Capture the cell that displays the provided text and extract its [x, y] central coordinate. 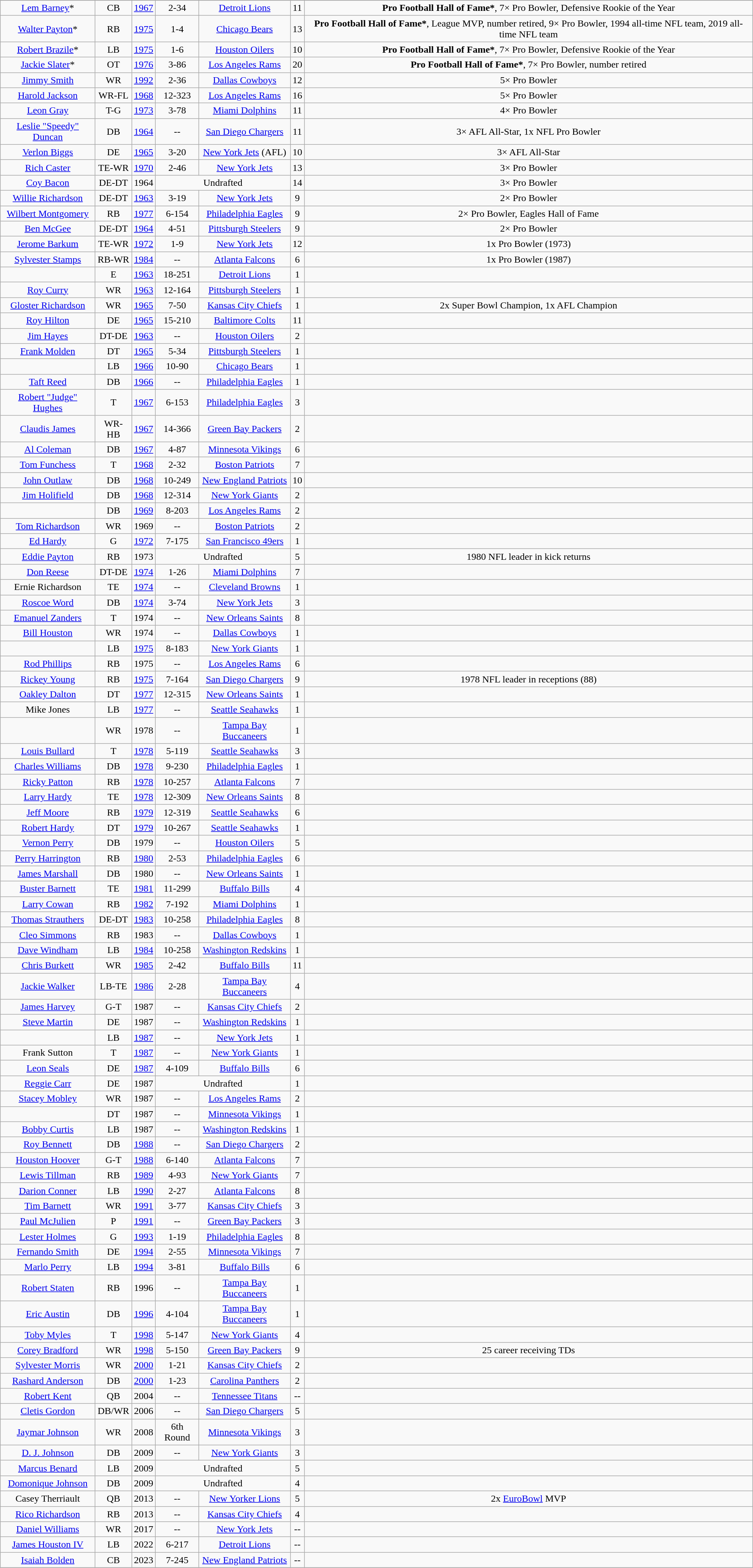
Robert Hardy [48, 828]
2-53 [177, 858]
4-51 [177, 229]
6-154 [177, 214]
Roy Bennett [48, 1145]
Jackie Walker [48, 986]
Ricky Patton [48, 782]
Roy Hilton [48, 321]
1992 [143, 80]
1989 [143, 1175]
1980 NFL leader in kick returns [529, 557]
3-86 [177, 65]
2-28 [177, 986]
Rickey Young [48, 679]
5-34 [177, 351]
Pro Football Hall of Fame*, League MVP, number retired, 9× Pro Bowler, 1994 all-time NFL team, 2019 all-time NFL team [529, 29]
1x Pro Bowler (1987) [529, 259]
5-119 [177, 751]
Eddie Payton [48, 557]
2x Super Bowl Champion, 1x AFL Champion [529, 305]
10-267 [177, 828]
18-251 [177, 275]
15-210 [177, 321]
Darion Conner [48, 1190]
2022 [143, 1545]
E [113, 275]
Leon Seals [48, 1068]
7-192 [177, 904]
10-257 [177, 782]
Harold Jackson [48, 95]
Sylvester Morris [48, 1365]
10-90 [177, 366]
D. J. Johnson [48, 1453]
Bobby Curtis [48, 1129]
Paul McJulien [48, 1221]
1990 [143, 1190]
1-23 [177, 1381]
Casey Therriault [48, 1498]
1-6 [177, 49]
Dave Windham [48, 950]
12-315 [177, 694]
2-46 [177, 167]
7-164 [177, 679]
WR-HB [113, 429]
1985 [143, 965]
11-299 [177, 889]
Steve Martin [48, 1022]
12-319 [177, 812]
Robert Kent [48, 1396]
P [113, 1221]
Robert Staten [48, 1288]
1982 [143, 904]
10-249 [177, 480]
Robert Brazile* [48, 49]
1x Pro Bowler (1973) [529, 244]
New York Jets (AFL) [245, 152]
Vernon Perry [48, 843]
3-19 [177, 198]
2008 [143, 1432]
2-27 [177, 1190]
Isaiah Bolden [48, 1560]
1-19 [177, 1237]
Larry Cowan [48, 904]
Claudis James [48, 429]
Jerome Barkum [48, 244]
Tennessee Titans [245, 1396]
1970 [143, 167]
James Marshall [48, 873]
20 [298, 65]
1-9 [177, 244]
Larry Hardy [48, 797]
Carolina Panthers [245, 1381]
Rico Richardson [48, 1514]
1976 [143, 65]
4× Pro Bowler [529, 111]
1981 [143, 889]
12-309 [177, 797]
Oakley Dalton [48, 694]
Ed Hardy [48, 541]
Marcus Benard [48, 1468]
Houston Hoover [48, 1160]
2x EuroBowl MVP [529, 1498]
Chris Burkett [48, 965]
25 career receiving TDs [529, 1350]
Lester Holmes [48, 1237]
5-150 [177, 1350]
1978 NFL leader in receptions (88) [529, 679]
2006 [143, 1411]
Don Reese [48, 572]
Leslie "Speedy" Duncan [48, 131]
Cletis Gordon [48, 1411]
New Yorker Lions [245, 1498]
Jimmy Smith [48, 80]
OT [113, 65]
1993 [143, 1237]
7-50 [177, 305]
Tim Barnett [48, 1206]
6-140 [177, 1160]
6-153 [177, 402]
3× AFL All-Star [529, 152]
Taft Reed [48, 382]
John Outlaw [48, 480]
Jeff Moore [48, 812]
T-G [113, 111]
3-20 [177, 152]
Gloster Richardson [48, 305]
2× Pro Bowler, Eagles Hall of Fame [529, 214]
8-183 [177, 648]
Marlo Perry [48, 1267]
Fernando Smith [48, 1252]
3-78 [177, 111]
Perry Harrington [48, 858]
7-245 [177, 1560]
5-147 [177, 1335]
2-34 [177, 8]
DB/WR [113, 1411]
9-230 [177, 767]
Rashard Anderson [48, 1381]
Mike Jones [48, 709]
Jim Hayes [48, 336]
Walter Payton* [48, 29]
3-81 [177, 1267]
Ben McGee [48, 229]
Toby Myles [48, 1335]
1986 [143, 986]
Stacey Mobley [48, 1099]
Rich Caster [48, 167]
Coy Bacon [48, 183]
2-32 [177, 464]
Frank Molden [48, 351]
Buster Barnett [48, 889]
James Houston IV [48, 1545]
Roy Curry [48, 290]
4-109 [177, 1068]
Tom Funchess [48, 464]
Lem Barney* [48, 8]
Eric Austin [48, 1314]
Charles Williams [48, 767]
1-21 [177, 1365]
Domonique Johnson [48, 1483]
Rod Phillips [48, 664]
James Harvey [48, 1007]
Verlon Biggs [48, 152]
Baltimore Colts [245, 321]
16 [298, 95]
Al Coleman [48, 449]
Jackie Slater* [48, 65]
Sylvester Stamps [48, 259]
6th Round [177, 1432]
Jim Holifield [48, 495]
14 [298, 183]
Tom Richardson [48, 526]
14-366 [177, 429]
4-93 [177, 1175]
Roscoe Word [48, 602]
12-323 [177, 95]
Louis Bullard [48, 751]
Thomas Strauthers [48, 919]
2023 [143, 1560]
Bill Houston [48, 633]
7-175 [177, 541]
Ernie Richardson [48, 587]
6-217 [177, 1545]
Reggie Carr [48, 1083]
2-55 [177, 1252]
3× AFL All-Star, 1x NFL Pro Bowler [529, 131]
2017 [143, 1529]
Emanuel Zanders [48, 618]
Corey Bradford [48, 1350]
3-77 [177, 1206]
Robert "Judge" Hughes [48, 402]
Frank Sutton [48, 1053]
1-26 [177, 572]
Cleveland Browns [245, 587]
1-4 [177, 29]
Jaymar Johnson [48, 1432]
2-42 [177, 965]
4-87 [177, 449]
12-164 [177, 290]
Lewis Tillman [48, 1175]
Cleo Simmons [48, 935]
3-74 [177, 602]
Leon Gray [48, 111]
Pro Football Hall of Fame*, 7× Pro Bowler, number retired [529, 65]
Wilbert Montgomery [48, 214]
2-36 [177, 80]
Daniel Williams [48, 1529]
4-104 [177, 1314]
Willie Richardson [48, 198]
San Francisco 49ers [245, 541]
LB-TE [113, 986]
8-203 [177, 511]
RB-WR [113, 259]
12-314 [177, 495]
WR-FL [113, 95]
2004 [143, 1396]
